Return [X, Y] of the center of cell containing provided text 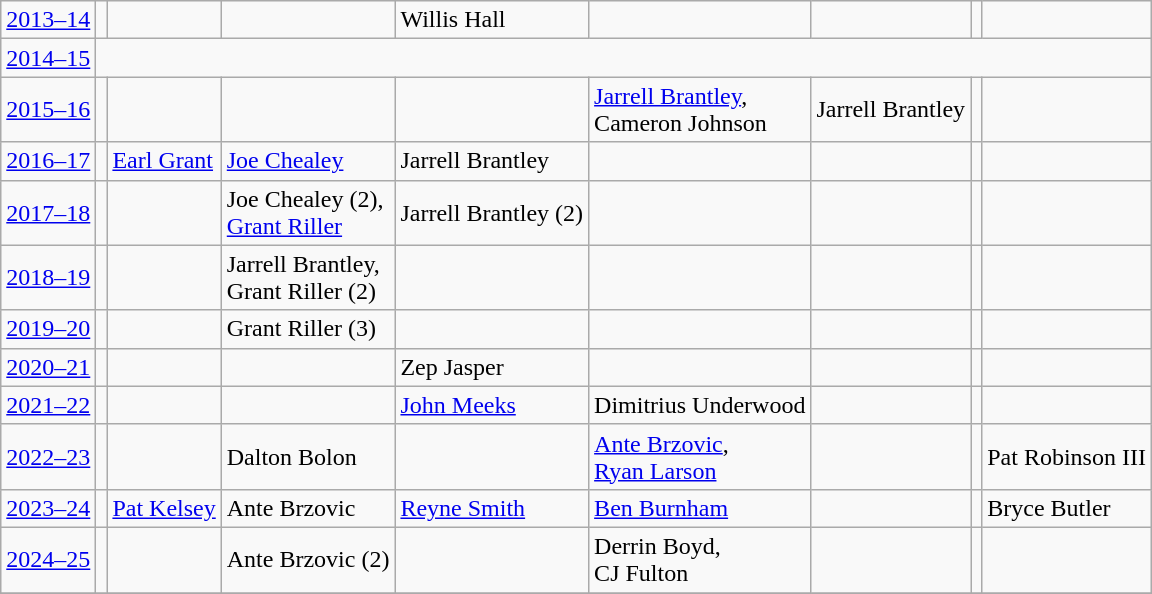
Dalton Bolon [308, 456]
2015–16 [48, 110]
2014–15 [48, 58]
Jarrell Brantley,Cameron Johnson [700, 110]
2022–23 [48, 456]
2024–25 [48, 560]
Jarrell Brantley,Grant Riller (2) [308, 278]
2016–17 [48, 161]
Bryce Butler [1067, 508]
Pat Robinson III [1067, 456]
Derrin Boyd,CJ Fulton [700, 560]
2023–24 [48, 508]
2017–18 [48, 212]
2021–22 [48, 405]
Ben Burnham [700, 508]
2020–21 [48, 367]
2018–19 [48, 278]
Pat Kelsey [164, 508]
Joe Chealey [308, 161]
Dimitrius Underwood [700, 405]
John Meeks [492, 405]
Zep Jasper [492, 367]
Jarrell Brantley (2) [492, 212]
2019–20 [48, 329]
Grant Riller (3) [308, 329]
Willis Hall [492, 20]
Ante Brzovic [308, 508]
Joe Chealey (2),Grant Riller [308, 212]
Reyne Smith [492, 508]
Earl Grant [164, 161]
Ante Brzovic,Ryan Larson [700, 456]
Ante Brzovic (2) [308, 560]
2013–14 [48, 20]
